Detect which cell encompasses the target text, then output its [X, Y] center coordinate. 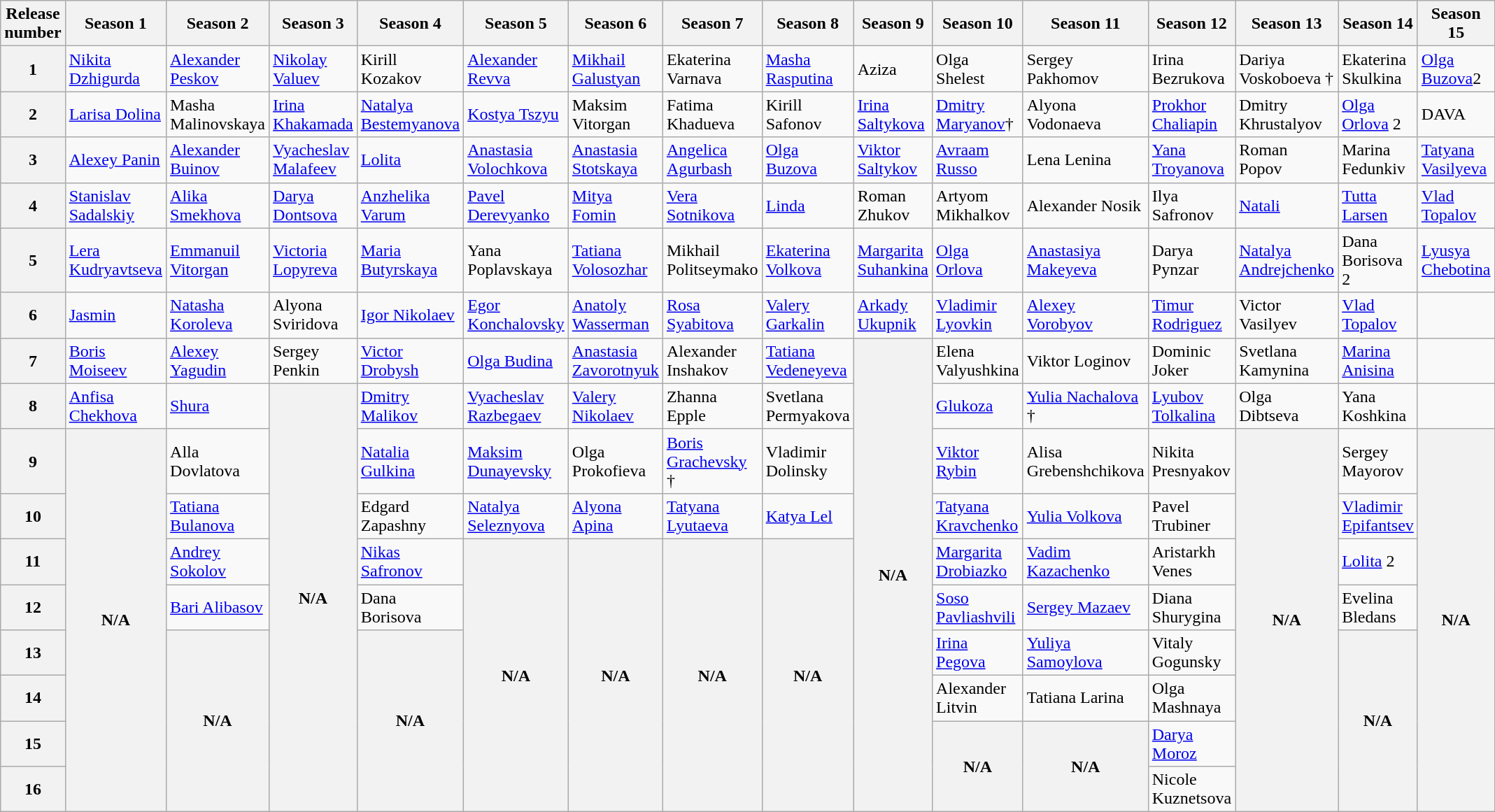
Stanislav Sadalskiy [115, 206]
Linda [807, 206]
Season 8 [807, 24]
Victor Drobysh [410, 361]
Kirill Kozakov [410, 69]
Yulia Nachalova † [1086, 406]
7 [33, 361]
Tatiana Larina [1086, 698]
Valery Garkalin [807, 315]
Season 2 [218, 24]
Mitya Fomin [616, 206]
Lolita [410, 159]
Zhanna Epple [712, 406]
Fatima Khadueva [712, 115]
Anastasia Zavorotnyuk [616, 361]
Lyubov Tolkalina [1191, 406]
Season 5 [516, 24]
Vera Sotnikova [712, 206]
13 [33, 653]
Olga Shelest [978, 69]
Mikhail Politseymako [712, 260]
Season 13 [1287, 24]
Alyona Vodonaeva [1086, 115]
Alyona Apina [616, 516]
Dana Borisova 2 [1378, 260]
Alyona Sviridova [313, 315]
Natalya Bestemyanova [410, 115]
Release number [33, 24]
Season 3 [313, 24]
Tatyana Vasilyeva [1456, 159]
15 [33, 744]
Marina Fedunkiv [1378, 159]
Alexander Peskov [218, 69]
Yana Koshkina [1378, 406]
Tatiana Vedeneyeva [807, 361]
Olga Budina [516, 361]
Kostya Tszyu [516, 115]
8 [33, 406]
Artyom Mikhalkov [978, 206]
Svetlana Kamynina [1287, 361]
Tatyana Kravchenko [978, 516]
Olga Mashnaya [1191, 698]
Timur Rodriguez [1191, 315]
Dmitry Khrustalyov [1287, 115]
Tutta Larsen [1378, 206]
Vladimir Epifantsev [1378, 516]
Season 9 [893, 24]
Darya Pynzar [1191, 260]
11 [33, 561]
Victor Vasilyev [1287, 315]
Season 4 [410, 24]
12 [33, 607]
Larisa Dolina [115, 115]
Season 11 [1086, 24]
Roman Zhukov [893, 206]
Alexander Litvin [978, 698]
Natali [1287, 206]
Tatyana Lyutaeva [712, 516]
Ilya Safronov [1191, 206]
Alexander Buinov [218, 159]
Dominic Joker [1191, 361]
Irina Saltykova [893, 115]
Natalya Seleznyova [516, 516]
Anatoly Wasserman [616, 315]
Sergey Mayorov [1378, 461]
Alexey Vorobyov [1086, 315]
Olga Buzova [807, 159]
Maksim Dunayevsky [516, 461]
Dana Borisova [410, 607]
10 [33, 516]
Darya Moroz [1191, 744]
Lena Lenina [1086, 159]
Aziza [893, 69]
Prokhor Chaliapin [1191, 115]
Viktor Loginov [1086, 361]
Kirill Safonov [807, 115]
14 [33, 698]
Natalya Andrejchenko [1287, 260]
Shura [218, 406]
Irina Khakamada [313, 115]
Soso Pavliashvili [978, 607]
Arkady Ukupnik [893, 315]
Dmitry Maryanov† [978, 115]
Jasmin [115, 315]
Pavel Trubiner [1191, 516]
Egor Konchalovsky [516, 315]
Rosa Syabitova [712, 315]
Anastasiya Makeyeva [1086, 260]
Vyacheslav Razbegaev [516, 406]
3 [33, 159]
Emmanuil Vitorgan [218, 260]
Evelina Bledans [1378, 607]
Marina Anisina [1378, 361]
Natasha Koroleva [218, 315]
Lera Kudryavtseva [115, 260]
Nikolay Valuev [313, 69]
Vladimir Lyovkin [978, 315]
Irina Pegova [978, 653]
Avraam Russo [978, 159]
Svetlana Permyakova [807, 406]
Vyacheslav Malafeev [313, 159]
Vitaly Gogunsky [1191, 653]
Alexey Panin [115, 159]
Alexander Nosik [1086, 206]
Nicole Kuznetsova [1191, 789]
Sergey Mazaev [1086, 607]
Ekaterina Skulkina [1378, 69]
1 [33, 69]
Alla Dovlatova [218, 461]
DAVA [1456, 115]
Edgard Zapashny [410, 516]
16 [33, 789]
Season 6 [616, 24]
Viktor Rybin [978, 461]
Elena Valyushkina [978, 361]
Season 12 [1191, 24]
Nikas Safronov [410, 561]
Valery Nikolaev [616, 406]
Irina Bezrukova [1191, 69]
Masha Malinovskaya [218, 115]
Sergey Penkin [313, 361]
Alika Smekhova [218, 206]
Season 10 [978, 24]
Anastasia Volochkova [516, 159]
Bari Alibasov [218, 607]
Yana Poplavskaya [516, 260]
Dariya Voskoboeva † [1287, 69]
Tatiana Volosozhar [616, 260]
Olga Dibtseva [1287, 406]
Anfisa Chekhova [115, 406]
Anzhelika Varum [410, 206]
Lolita 2 [1378, 561]
Ekaterina Volkova [807, 260]
Season 14 [1378, 24]
Nikita Dzhigurda [115, 69]
Diana Shurygina [1191, 607]
Season 7 [712, 24]
Victoria Lopyreva [313, 260]
Margarita Drobiazko [978, 561]
Olga Prokofieva [616, 461]
Tatiana Bulanova [218, 516]
Masha Rasputina [807, 69]
Vadim Kazachenko [1086, 561]
Igor Nikolaev [410, 315]
Season 15 [1456, 24]
Yana Troyanova [1191, 159]
Alisa Grebenshchikova [1086, 461]
Lyusya Chebotina [1456, 260]
2 [33, 115]
Katya Lel [807, 516]
5 [33, 260]
Yulia Volkova [1086, 516]
Margarita Suhankina [893, 260]
Dmitry Malikov [410, 406]
Ekaterina Varnava [712, 69]
Alexander Revva [516, 69]
Maksim Vitorgan [616, 115]
Olga Orlova 2 [1378, 115]
Roman Popov [1287, 159]
Vladimir Dolinsky [807, 461]
Natalia Gulkina [410, 461]
Aristarkh Venes [1191, 561]
Pavel Derevyanko [516, 206]
Alexey Yagudin [218, 361]
Sergey Pakhomov [1086, 69]
Andrey Sokolov [218, 561]
Olga Buzova2 [1456, 69]
Viktor Saltykov [893, 159]
9 [33, 461]
Mikhail Galustyan [616, 69]
Nikita Presnyakov [1191, 461]
Darya Dontsova [313, 206]
Glukoza [978, 406]
Season 1 [115, 24]
Boris Moiseev [115, 361]
6 [33, 315]
Maria Butyrskaya [410, 260]
Olga Orlova [978, 260]
Alexander Inshakov [712, 361]
Boris Grachevsky † [712, 461]
Angelica Agurbash [712, 159]
Anastasia Stotskaya [616, 159]
4 [33, 206]
Yuliya Samoylova [1086, 653]
